Output the [x, y] coordinate of the center of the cell containing the given text.  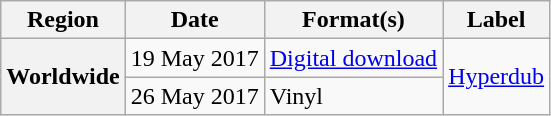
Digital download [353, 58]
Format(s) [353, 20]
Region [63, 20]
19 May 2017 [194, 58]
Hyperdub [496, 77]
Vinyl [353, 96]
Date [194, 20]
Worldwide [63, 77]
Label [496, 20]
26 May 2017 [194, 96]
